Identify which cell holds the provided text, then report its [X, Y] central coordinate. 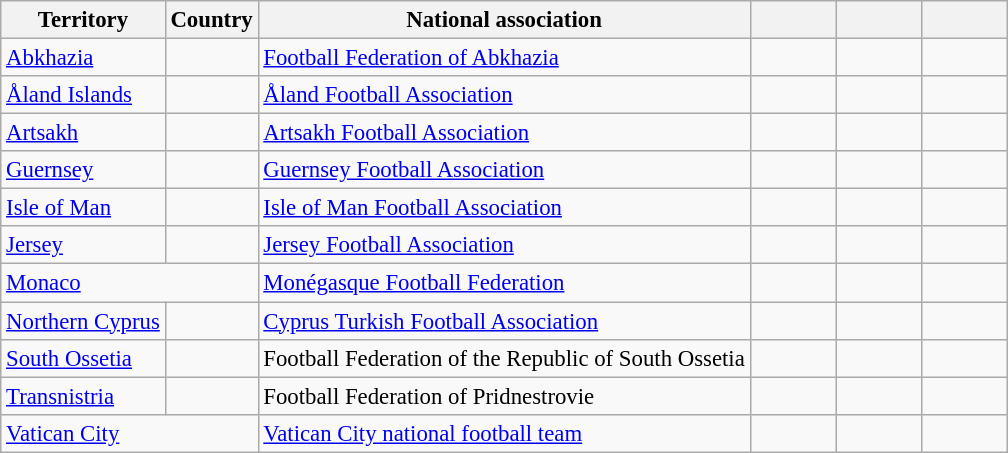
Monaco [130, 283]
Guernsey Football Association [504, 170]
Isle of Man Football Association [504, 208]
Artsakh Football Association [504, 133]
Northern Cyprus [83, 321]
Jersey Football Association [504, 245]
Country [212, 20]
Cyprus Turkish Football Association [504, 321]
Football Federation of the Republic of South Ossetia [504, 358]
Monégasque Football Federation [504, 283]
Transnistria [83, 396]
Vatican City [130, 433]
Isle of Man [83, 208]
Åland Islands [83, 95]
Abkhazia [83, 58]
Artsakh [83, 133]
Guernsey [83, 170]
Territory [83, 20]
Åland Football Association [504, 95]
Jersey [83, 245]
Football Federation of Pridnestrovie [504, 396]
South Ossetia [83, 358]
National association [504, 20]
Vatican City national football team [504, 433]
Football Federation of Abkhazia [504, 58]
